From the cell containing the given text, extract its center point as (X, Y) coordinate. 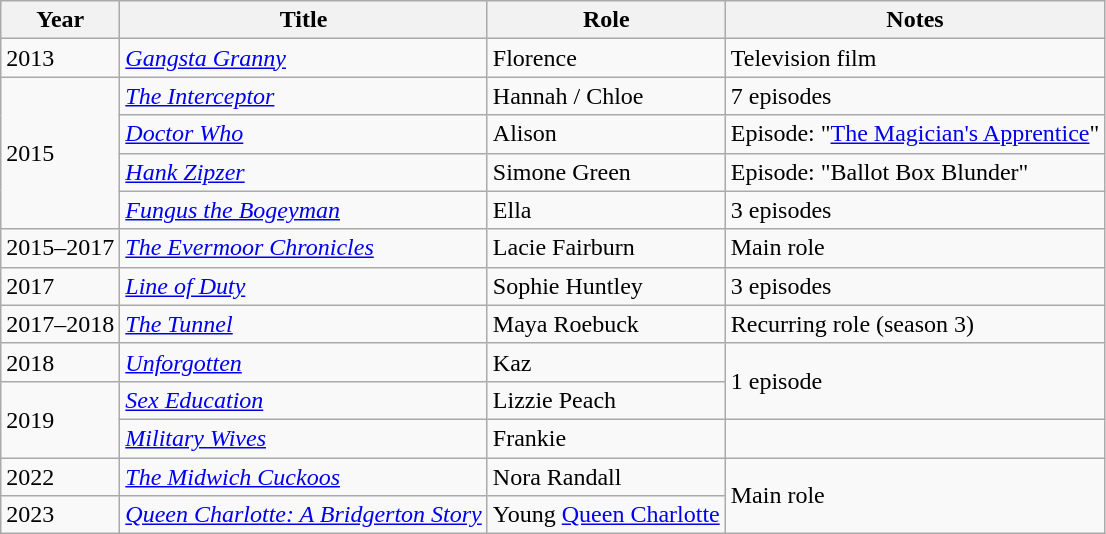
Year (60, 20)
Kaz (606, 362)
2013 (60, 58)
The Midwich Cuckoos (304, 477)
2018 (60, 362)
Simone Green (606, 172)
The Tunnel (304, 324)
Ella (606, 210)
Maya Roebuck (606, 324)
Sex Education (304, 400)
Episode: "Ballot Box Blunder" (915, 172)
Young Queen Charlotte (606, 515)
Alison (606, 134)
Recurring role (season 3) (915, 324)
The Evermoor Chronicles (304, 248)
Title (304, 20)
2022 (60, 477)
7 episodes (915, 96)
Hannah / Chloe (606, 96)
Nora Randall (606, 477)
The Interceptor (304, 96)
Queen Charlotte: A Bridgerton Story (304, 515)
2015 (60, 153)
2019 (60, 419)
Florence (606, 58)
Doctor Who (304, 134)
Line of Duty (304, 286)
Frankie (606, 438)
Lacie Fairburn (606, 248)
Fungus the Bogeyman (304, 210)
Television film (915, 58)
Unforgotten (304, 362)
Episode: "The Magician's Apprentice" (915, 134)
Gangsta Granny (304, 58)
1 episode (915, 381)
2023 (60, 515)
Sophie Huntley (606, 286)
2015–2017 (60, 248)
Lizzie Peach (606, 400)
2017 (60, 286)
Hank Zipzer (304, 172)
Notes (915, 20)
2017–2018 (60, 324)
Military Wives (304, 438)
Role (606, 20)
